Scan for the cell matching the given text and deliver its [x, y] coordinate at center. 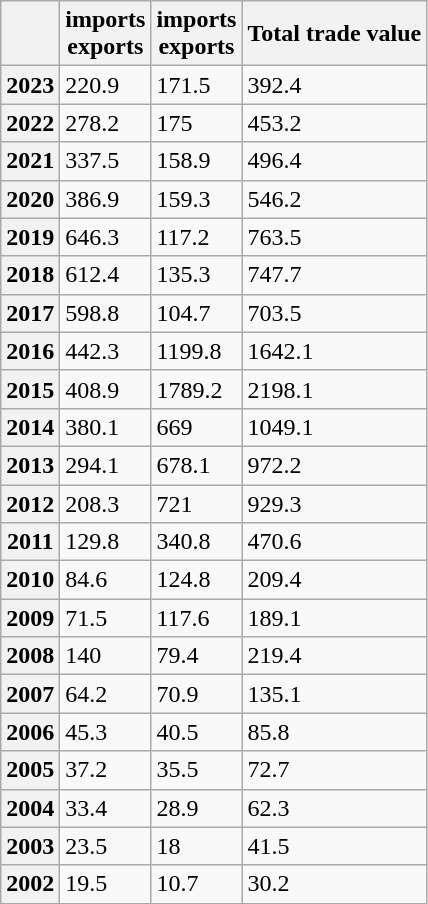
140 [106, 656]
71.5 [106, 618]
35.5 [196, 770]
386.9 [106, 199]
747.7 [334, 275]
2012 [30, 503]
117.2 [196, 237]
546.2 [334, 199]
117.6 [196, 618]
337.5 [106, 161]
669 [196, 427]
703.5 [334, 313]
2013 [30, 465]
2017 [30, 313]
2002 [30, 884]
209.4 [334, 580]
408.9 [106, 389]
79.4 [196, 656]
10.7 [196, 884]
84.6 [106, 580]
85.8 [334, 732]
37.2 [106, 770]
33.4 [106, 808]
1642.1 [334, 351]
18 [196, 846]
598.8 [106, 313]
2018 [30, 275]
104.7 [196, 313]
2016 [30, 351]
1199.8 [196, 351]
2005 [30, 770]
28.9 [196, 808]
208.3 [106, 503]
929.3 [334, 503]
135.1 [334, 694]
294.1 [106, 465]
45.3 [106, 732]
612.4 [106, 275]
380.1 [106, 427]
41.5 [334, 846]
972.2 [334, 465]
2015 [30, 389]
40.5 [196, 732]
340.8 [196, 542]
175 [196, 123]
72.7 [334, 770]
159.3 [196, 199]
2019 [30, 237]
70.9 [196, 694]
2006 [30, 732]
470.6 [334, 542]
2011 [30, 542]
392.4 [334, 85]
763.5 [334, 237]
2010 [30, 580]
19.5 [106, 884]
23.5 [106, 846]
30.2 [334, 884]
2198.1 [334, 389]
171.5 [196, 85]
2008 [30, 656]
1789.2 [196, 389]
158.9 [196, 161]
721 [196, 503]
135.3 [196, 275]
2022 [30, 123]
646.3 [106, 237]
129.8 [106, 542]
453.2 [334, 123]
496.4 [334, 161]
189.1 [334, 618]
2009 [30, 618]
278.2 [106, 123]
2023 [30, 85]
Total trade value [334, 34]
64.2 [106, 694]
1049.1 [334, 427]
2003 [30, 846]
220.9 [106, 85]
2007 [30, 694]
219.4 [334, 656]
678.1 [196, 465]
2020 [30, 199]
2021 [30, 161]
124.8 [196, 580]
62.3 [334, 808]
2004 [30, 808]
2014 [30, 427]
442.3 [106, 351]
